Detect which cell encompasses the target text, then output its [x, y] center coordinate. 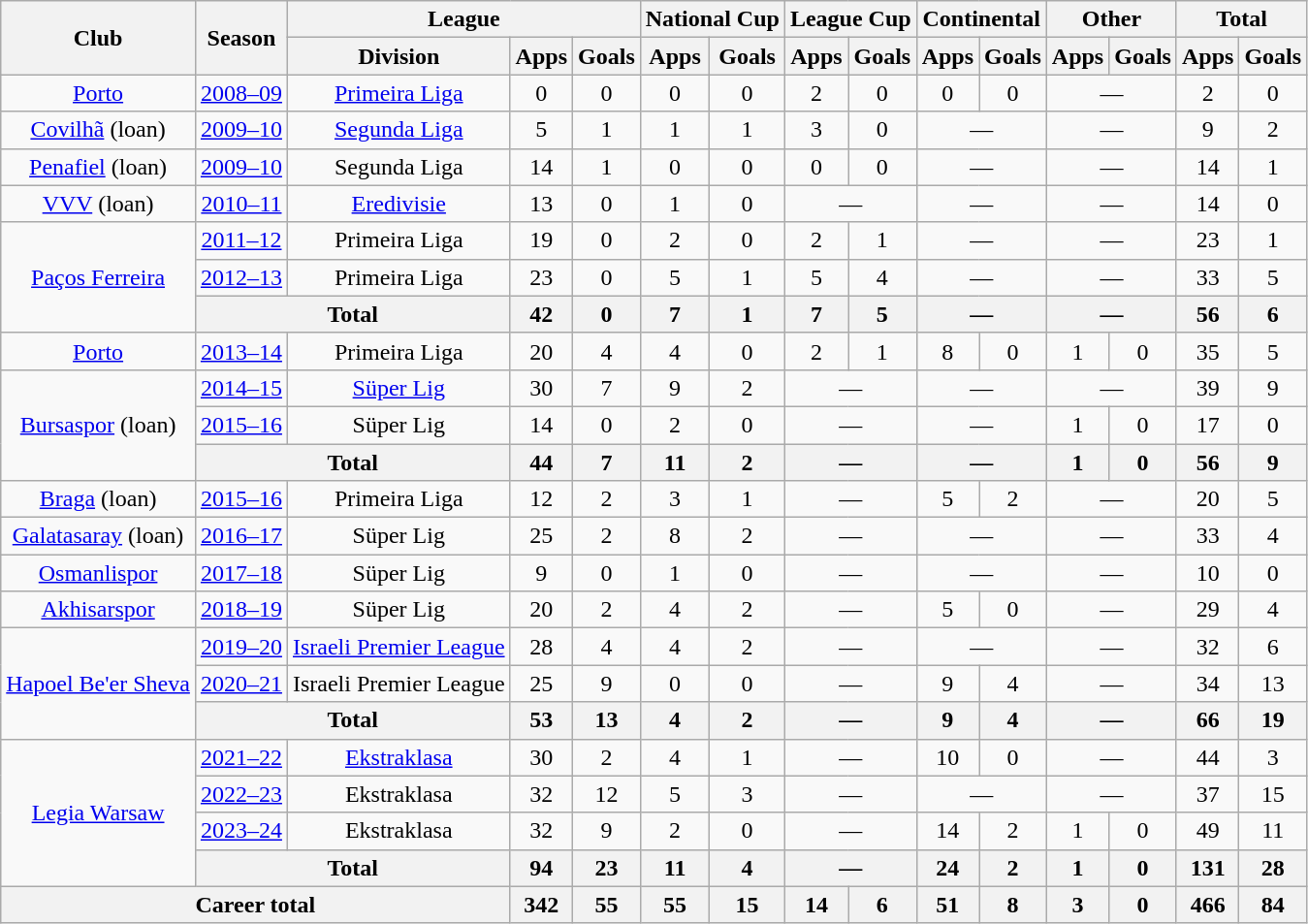
131 [1207, 868]
Career total [256, 905]
2017–18 [240, 573]
2012–13 [240, 277]
342 [541, 905]
84 [1273, 905]
Hapoel Be'er Sheva [99, 684]
17 [1207, 425]
League Cup [850, 19]
35 [1207, 351]
Covilhã (loan) [99, 130]
2013–14 [240, 351]
Paços Ferreira [99, 277]
Osmanlispor [99, 573]
49 [1207, 831]
2016–17 [240, 536]
2023–24 [240, 831]
Galatasaray (loan) [99, 536]
24 [947, 868]
Club [99, 38]
2008–09 [240, 93]
66 [1207, 720]
2021–22 [240, 757]
2011–12 [240, 240]
Bursaspor (loan) [99, 425]
2019–20 [240, 647]
Eredivisie [399, 204]
39 [1207, 388]
466 [1207, 905]
51 [947, 905]
2014–15 [240, 388]
League [463, 19]
VVV (loan) [99, 204]
2010–11 [240, 204]
2018–19 [240, 610]
53 [541, 720]
2022–23 [240, 794]
94 [541, 868]
Penafiel (loan) [99, 167]
Season [240, 38]
Braga (loan) [99, 499]
National Cup [712, 19]
Division [399, 56]
Akhisarspor [99, 610]
2020–21 [240, 684]
Other [1111, 19]
42 [541, 314]
37 [1207, 794]
29 [1207, 610]
Legia Warsaw [99, 812]
34 [1207, 684]
Continental [981, 19]
